From the cell containing the given text, extract its center point as [x, y] coordinate. 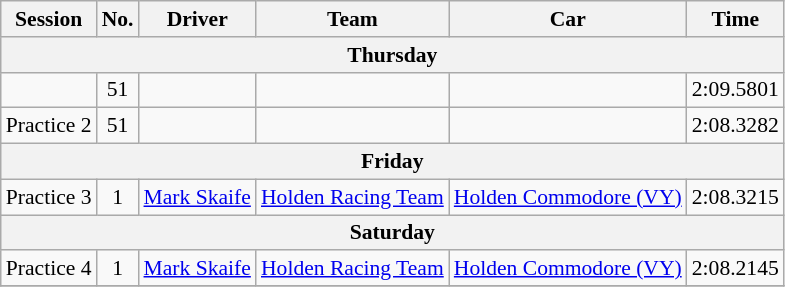
Team [352, 19]
Saturday [392, 233]
Thursday [392, 55]
Friday [392, 162]
Practice 3 [49, 197]
2:08.3215 [736, 197]
Driver [196, 19]
Session [49, 19]
Car [568, 19]
Practice 4 [49, 269]
No. [118, 19]
2:09.5801 [736, 90]
Practice 2 [49, 126]
2:08.3282 [736, 126]
2:08.2145 [736, 269]
Time [736, 19]
